Return the (x, y) coordinate for the center point of the cell that contains the specified text.  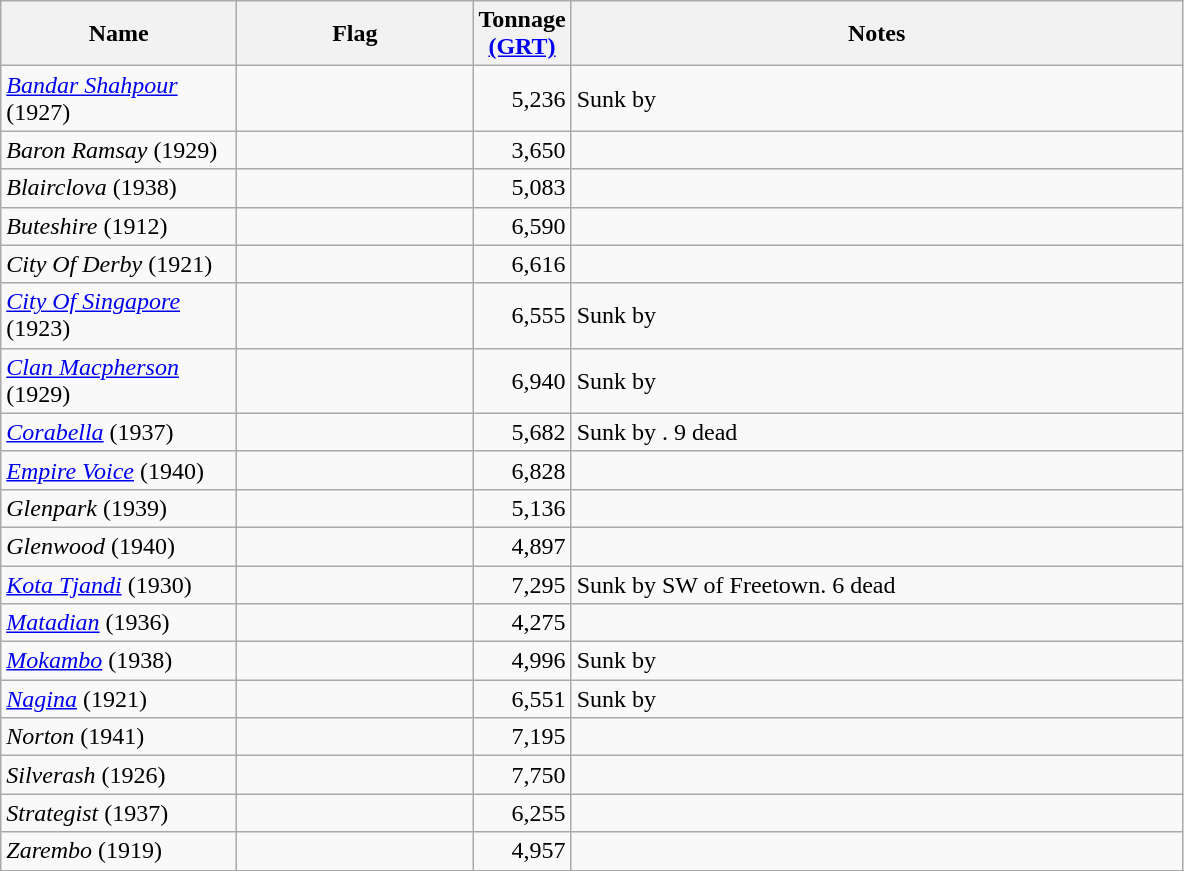
5,136 (522, 508)
4,957 (522, 851)
5,682 (522, 432)
6,616 (522, 264)
6,555 (522, 316)
Mokambo (1938) (119, 661)
4,275 (522, 623)
7,750 (522, 775)
City Of Derby (1921) (119, 264)
Sunk by . 9 dead (876, 432)
Glenpark (1939) (119, 508)
Name (119, 34)
7,295 (522, 585)
Sunk by SW of Freetown. 6 dead (876, 585)
Flag (355, 34)
Corabella (1937) (119, 432)
Matadian (1936) (119, 623)
6,940 (522, 380)
Glenwood (1940) (119, 546)
5,083 (522, 188)
7,195 (522, 737)
6,551 (522, 699)
Baron Ramsay (1929) (119, 150)
Kota Tjandi (1930) (119, 585)
Strategist (1937) (119, 813)
4,897 (522, 546)
5,236 (522, 98)
Nagina (1921) (119, 699)
6,255 (522, 813)
Notes (876, 34)
4,996 (522, 661)
Buteshire (1912) (119, 226)
Silverash (1926) (119, 775)
Tonnage (GRT) (522, 34)
Blairclova (1938) (119, 188)
City Of Singapore (1923) (119, 316)
Bandar Shahpour (1927) (119, 98)
6,590 (522, 226)
Empire Voice (1940) (119, 470)
Norton (1941) (119, 737)
Zarembo (1919) (119, 851)
Clan Macpherson (1929) (119, 380)
3,650 (522, 150)
6,828 (522, 470)
